Detect which cell encompasses the target text, then output its (x, y) center coordinate. 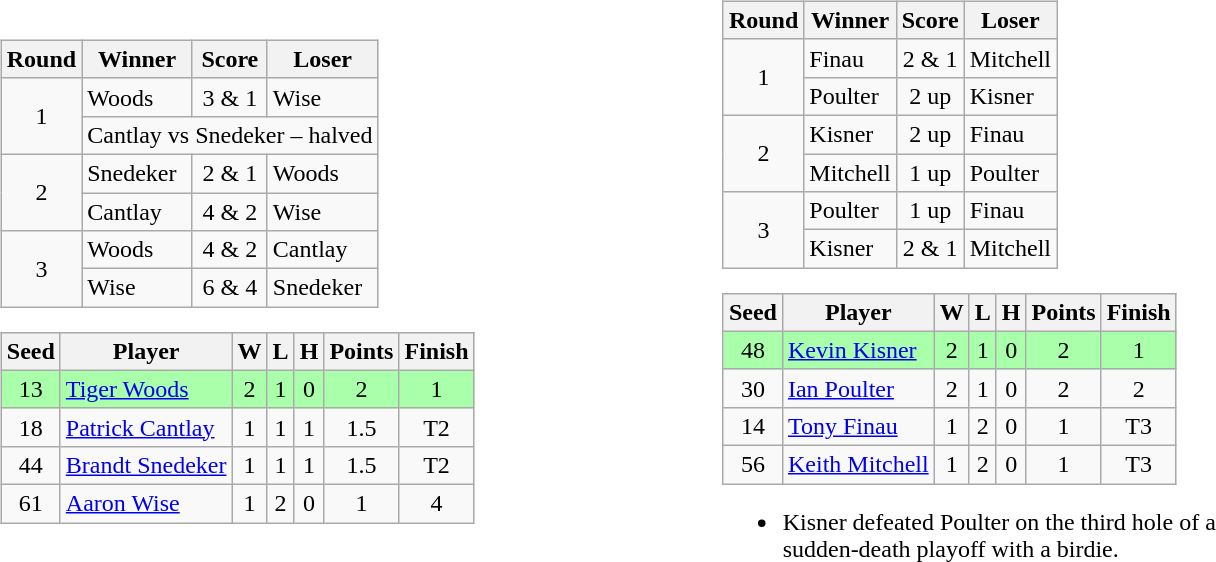
4 (436, 503)
Ian Poulter (858, 388)
Tiger Woods (146, 389)
Kevin Kisner (858, 350)
Aaron Wise (146, 503)
30 (752, 388)
44 (30, 465)
61 (30, 503)
6 & 4 (230, 288)
Keith Mitchell (858, 464)
13 (30, 389)
18 (30, 427)
3 & 1 (230, 97)
Patrick Cantlay (146, 427)
48 (752, 350)
Tony Finau (858, 426)
Cantlay vs Snedeker – halved (230, 135)
56 (752, 464)
14 (752, 426)
Brandt Snedeker (146, 465)
